Capture the cell that displays the provided text and extract its [x, y] central coordinate. 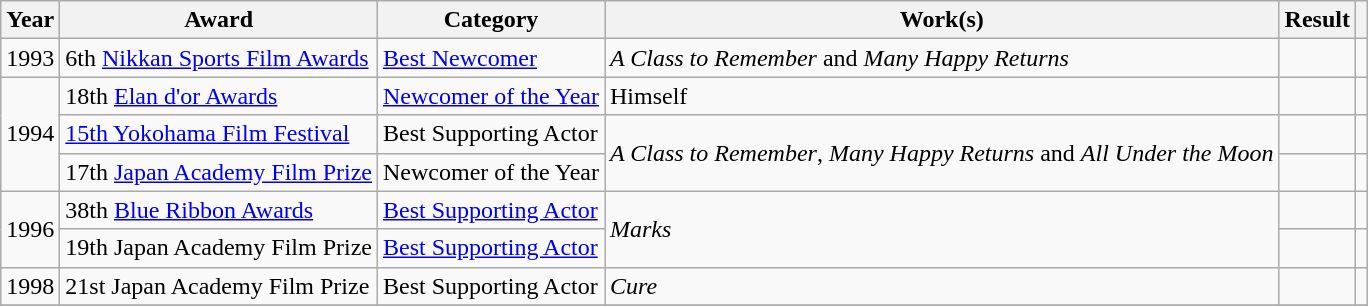
Year [30, 20]
A Class to Remember and Many Happy Returns [942, 58]
15th Yokohama Film Festival [219, 134]
1996 [30, 229]
Category [492, 20]
Himself [942, 96]
Cure [942, 286]
Award [219, 20]
6th Nikkan Sports Film Awards [219, 58]
18th Elan d'or Awards [219, 96]
1998 [30, 286]
Work(s) [942, 20]
17th Japan Academy Film Prize [219, 172]
Best Newcomer [492, 58]
19th Japan Academy Film Prize [219, 248]
1993 [30, 58]
Marks [942, 229]
21st Japan Academy Film Prize [219, 286]
Result [1317, 20]
38th Blue Ribbon Awards [219, 210]
1994 [30, 134]
A Class to Remember, Many Happy Returns and All Under the Moon [942, 153]
